Return the (x, y) coordinate for the center point of the cell that contains the specified text.  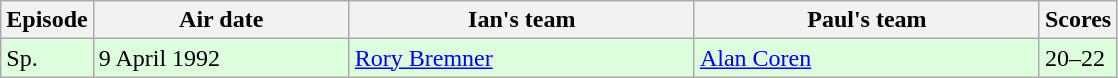
Paul's team (866, 20)
9 April 1992 (221, 58)
Ian's team (522, 20)
Episode (47, 20)
Sp. (47, 58)
Alan Coren (866, 58)
Air date (221, 20)
Scores (1078, 20)
Rory Bremner (522, 58)
20–22 (1078, 58)
